Determine the (X, Y) coordinate at the center of the cell enclosing the given text.  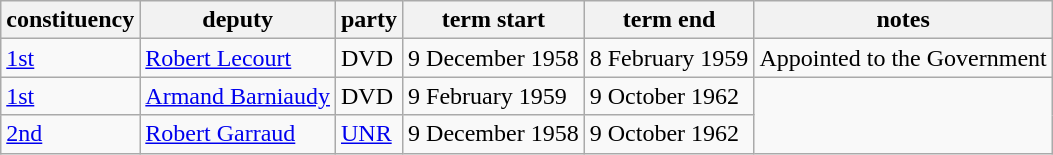
9 February 1959 (494, 96)
UNR (368, 134)
notes (903, 20)
2nd (70, 134)
8 February 1959 (669, 58)
constituency (70, 20)
term start (494, 20)
deputy (238, 20)
term end (669, 20)
Robert Lecourt (238, 58)
Robert Garraud (238, 134)
party (368, 20)
Armand Barniaudy (238, 96)
Appointed to the Government (903, 58)
